For the text-containing cell, return its midpoint in (x, y) coordinate format. 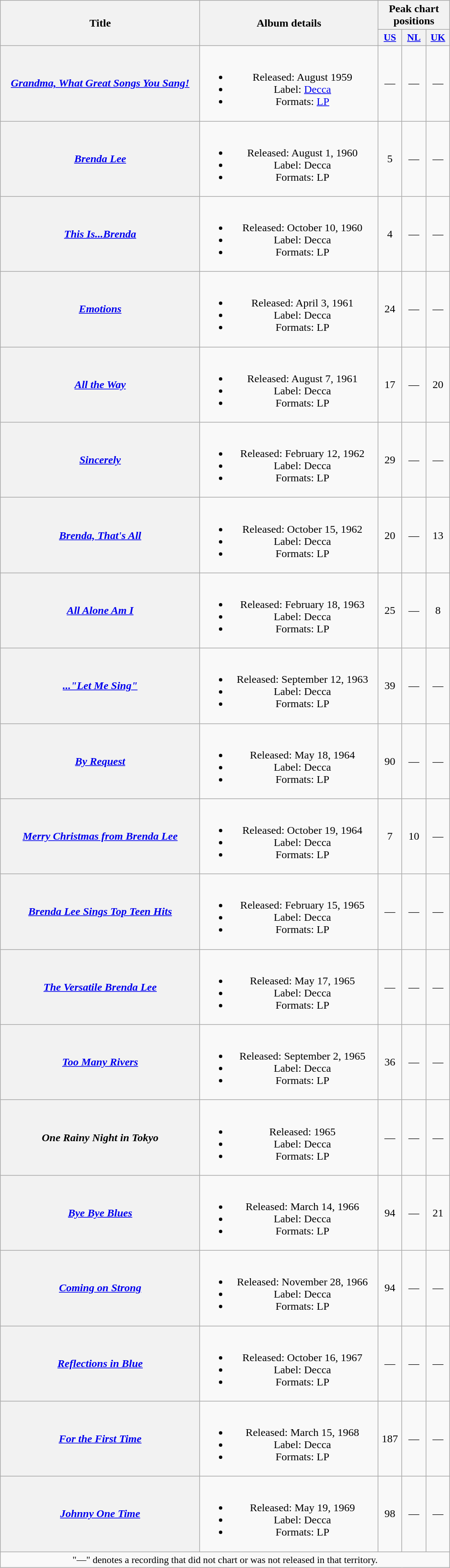
Coming on Strong (100, 1288)
Released: March 15, 1968Label: DeccaFormats: LP (289, 1439)
One Rainy Night in Tokyo (100, 1138)
29 (390, 460)
Released: May 17, 1965Label: DeccaFormats: LP (289, 987)
UK (438, 38)
Album details (289, 23)
Grandma, What Great Songs You Sang! (100, 83)
98 (390, 1514)
The Versatile Brenda Lee (100, 987)
Released: 1965Label: DeccaFormats: LP (289, 1138)
187 (390, 1439)
Released: February 15, 1965Label: DeccaFormats: LP (289, 911)
Johnny One Time (100, 1514)
Title (100, 23)
Released: May 19, 1969Label: DeccaFormats: LP (289, 1514)
Released: February 18, 1963Label: DeccaFormats: LP (289, 610)
Sincerely (100, 460)
Bye Bye Blues (100, 1212)
Brenda Lee (100, 159)
90 (390, 761)
Too Many Rivers (100, 1062)
Released: August 1, 1960Label: DeccaFormats: LP (289, 159)
24 (390, 309)
Released: October 19, 1964Label: DeccaFormats: LP (289, 837)
NL (414, 38)
This Is...Brenda (100, 234)
Peak chart positions (414, 15)
Released: February 12, 1962Label: DeccaFormats: LP (289, 460)
5 (390, 159)
For the First Time (100, 1439)
Released: March 14, 1966Label: DeccaFormats: LP (289, 1212)
Released: October 16, 1967Label: DeccaFormats: LP (289, 1364)
10 (414, 837)
US (390, 38)
Merry Christmas from Brenda Lee (100, 837)
"—" denotes a recording that did not chart or was not released in that territory. (225, 1560)
Released: September 2, 1965Label: DeccaFormats: LP (289, 1062)
Released: August 7, 1961Label: DeccaFormats: LP (289, 385)
39 (390, 686)
8 (438, 610)
Released: October 15, 1962Label: DeccaFormats: LP (289, 535)
Brenda, That's All (100, 535)
All Alone Am I (100, 610)
Released: August 1959Label: DeccaFormats: LP (289, 83)
Released: April 3, 1961Label: DeccaFormats: LP (289, 309)
Emotions (100, 309)
By Request (100, 761)
Released: September 12, 1963Label: DeccaFormats: LP (289, 686)
21 (438, 1212)
Brenda Lee Sings Top Teen Hits (100, 911)
Released: October 10, 1960Label: DeccaFormats: LP (289, 234)
Reflections in Blue (100, 1364)
4 (390, 234)
..."Let Me Sing" (100, 686)
36 (390, 1062)
Released: May 18, 1964Label: DeccaFormats: LP (289, 761)
All the Way (100, 385)
13 (438, 535)
Released: November 28, 1966Label: DeccaFormats: LP (289, 1288)
7 (390, 837)
25 (390, 610)
17 (390, 385)
